For the text-containing cell, return its midpoint in (X, Y) coordinate format. 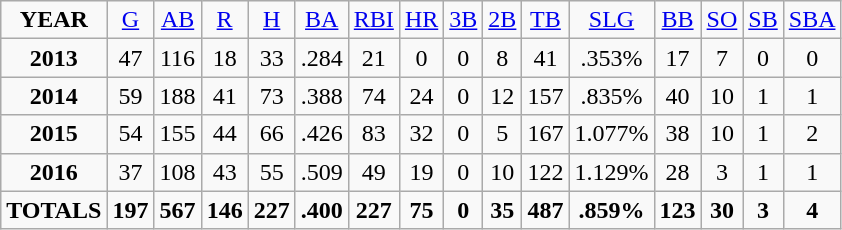
54 (130, 134)
567 (178, 210)
1.077% (612, 134)
30 (722, 210)
55 (272, 172)
.400 (322, 210)
12 (502, 96)
33 (272, 58)
2013 (54, 58)
TB (546, 20)
SBA (812, 20)
47 (130, 58)
167 (546, 134)
.859% (612, 210)
2014 (54, 96)
5 (502, 134)
108 (178, 172)
BA (322, 20)
SO (722, 20)
AB (178, 20)
2B (502, 20)
83 (374, 134)
R (224, 20)
21 (374, 58)
40 (678, 96)
TOTALS (54, 210)
2016 (54, 172)
188 (178, 96)
.388 (322, 96)
1.129% (612, 172)
SLG (612, 20)
146 (224, 210)
24 (421, 96)
.835% (612, 96)
155 (178, 134)
197 (130, 210)
8 (502, 58)
28 (678, 172)
49 (374, 172)
18 (224, 58)
38 (678, 134)
73 (272, 96)
G (130, 20)
4 (812, 210)
YEAR (54, 20)
.353% (612, 58)
122 (546, 172)
.284 (322, 58)
75 (421, 210)
.509 (322, 172)
HR (421, 20)
123 (678, 210)
RBI (374, 20)
17 (678, 58)
59 (130, 96)
487 (546, 210)
.426 (322, 134)
7 (722, 58)
74 (374, 96)
2015 (54, 134)
44 (224, 134)
43 (224, 172)
H (272, 20)
19 (421, 172)
157 (546, 96)
BB (678, 20)
37 (130, 172)
3B (464, 20)
32 (421, 134)
2 (812, 134)
116 (178, 58)
66 (272, 134)
SB (763, 20)
35 (502, 210)
